Provide the [X, Y] coordinate of the cell's center where the given text is located.  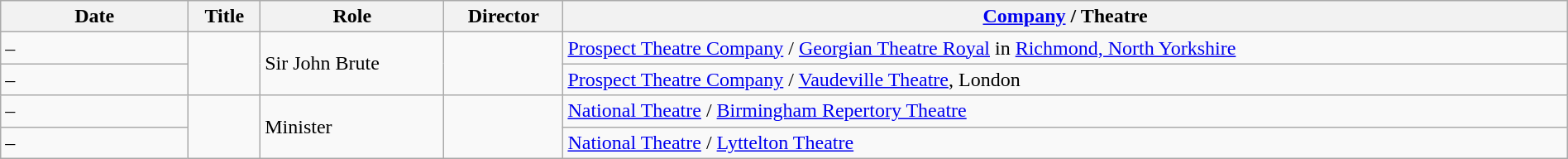
Company / Theatre [1065, 17]
Prospect Theatre Company / Vaudeville Theatre, London [1065, 79]
Sir John Brute [352, 64]
National Theatre / Birmingham Repertory Theatre [1065, 111]
Date [94, 17]
Title [225, 17]
Director [504, 17]
Minister [352, 127]
Prospect Theatre Company / Georgian Theatre Royal in Richmond, North Yorkshire [1065, 48]
Role [352, 17]
National Theatre / Lyttelton Theatre [1065, 142]
